Capture the cell that displays the provided text and extract its [X, Y] central coordinate. 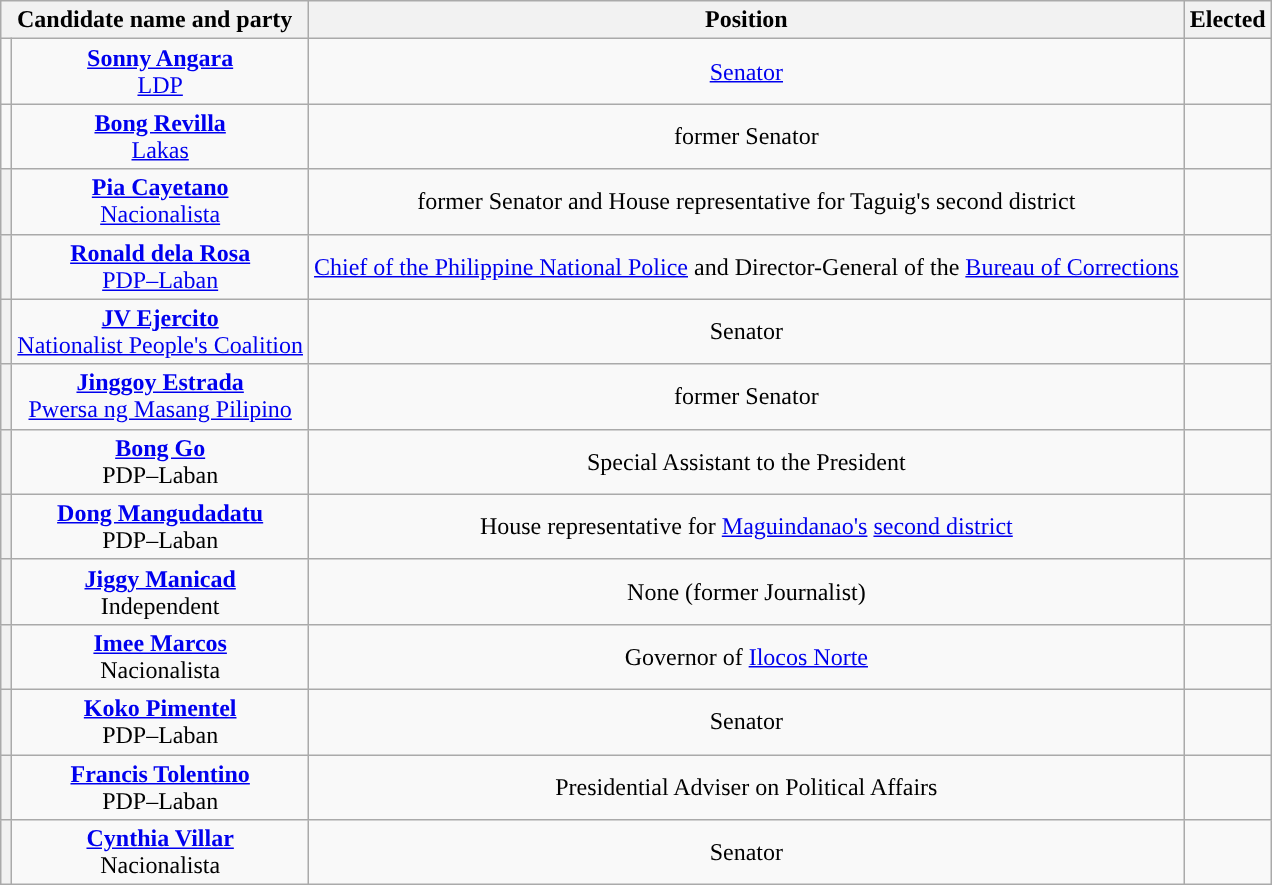
Candidate name and party [155, 20]
House representative for Maguindanao's second district [747, 526]
Bong GoPDP–Laban [160, 462]
None (former Journalist) [747, 592]
Ronald dela RosaPDP–Laban [160, 266]
Imee MarcosNacionalista [160, 656]
former Senator and House representative for Taguig's second district [747, 202]
Presidential Adviser on Political Affairs [747, 786]
Chief of the Philippine National Police and Director-General of the Bureau of Corrections [747, 266]
Jinggoy EstradaPwersa ng Masang Pilipino [160, 396]
Position [747, 20]
Bong RevillaLakas [160, 136]
Jiggy ManicadIndependent [160, 592]
Special Assistant to the President [747, 462]
Cynthia VillarNacionalista [160, 852]
Elected [1228, 20]
Dong MangudadatuPDP–Laban [160, 526]
Koko PimentelPDP–Laban [160, 722]
JV EjercitoNationalist People's Coalition [160, 332]
Francis TolentinoPDP–Laban [160, 786]
Pia CayetanoNacionalista [160, 202]
Sonny AngaraLDP [160, 72]
Governor of Ilocos Norte [747, 656]
